Capture the cell that displays the provided text and extract its [X, Y] central coordinate. 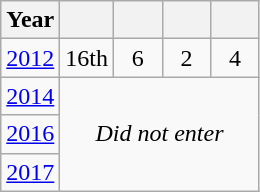
2017 [30, 172]
2014 [30, 96]
16th [87, 58]
Did not enter [160, 134]
4 [236, 58]
2 [186, 58]
6 [138, 58]
2016 [30, 134]
Year [30, 20]
2012 [30, 58]
